Capture the cell that displays the provided text and extract its [X, Y] central coordinate. 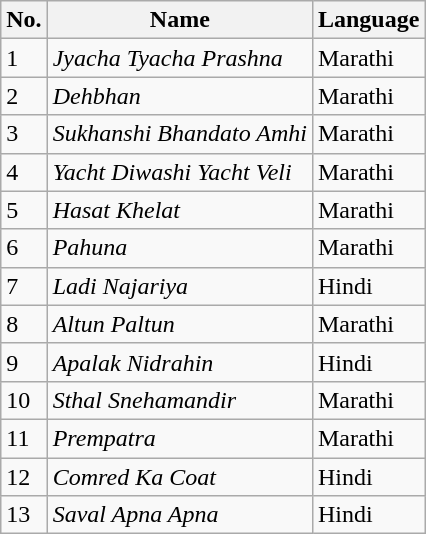
Comred Ka Coat [180, 477]
4 [24, 172]
7 [24, 286]
No. [24, 20]
Hasat Khelat [180, 210]
1 [24, 58]
Sukhanshi Bhandato Amhi [180, 134]
5 [24, 210]
8 [24, 324]
11 [24, 438]
Sthal Snehamandir [180, 400]
2 [24, 96]
Language [368, 20]
Prempatra [180, 438]
Jyacha Tyacha Prashna [180, 58]
Apalak Nidrahin [180, 362]
Name [180, 20]
Ladi Najariya [180, 286]
6 [24, 248]
9 [24, 362]
Pahuna [180, 248]
12 [24, 477]
10 [24, 400]
3 [24, 134]
Dehbhan [180, 96]
Altun Paltun [180, 324]
13 [24, 515]
Saval Apna Apna [180, 515]
Yacht Diwashi Yacht Veli [180, 172]
